Provide the [X, Y] coordinate of the cell's center where the given text is located.  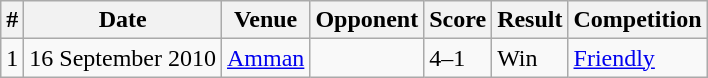
Friendly [638, 58]
Amman [266, 58]
# [12, 20]
Win [530, 58]
1 [12, 58]
Competition [638, 20]
Date [123, 20]
4–1 [458, 58]
Venue [266, 20]
Score [458, 20]
16 September 2010 [123, 58]
Result [530, 20]
Opponent [367, 20]
